Output the [X, Y] coordinate of the center of the cell containing the given text.  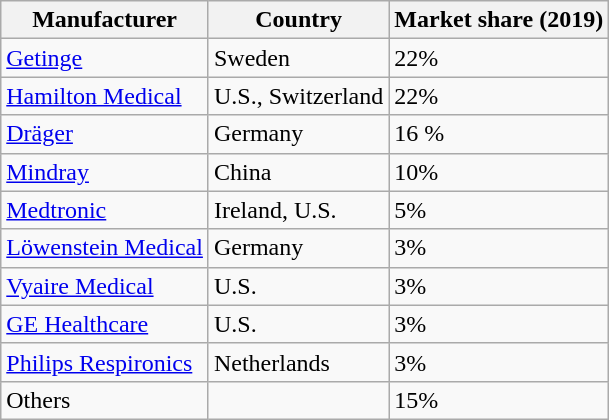
15% [499, 400]
Dräger [105, 134]
Philips Respironics [105, 362]
Ireland, U.S. [298, 210]
GE Healthcare [105, 324]
10% [499, 172]
Others [105, 400]
Country [298, 20]
Manufacturer [105, 20]
Netherlands [298, 362]
Getinge [105, 58]
Hamilton Medical [105, 96]
Löwenstein Medical [105, 248]
Market share (2019) [499, 20]
China [298, 172]
U.S., Switzerland [298, 96]
16 % [499, 134]
Mindray [105, 172]
5% [499, 210]
Medtronic [105, 210]
Vyaire Medical [105, 286]
Sweden [298, 58]
